Search for the cell housing the specified text and yield its (x, y) center coordinate. 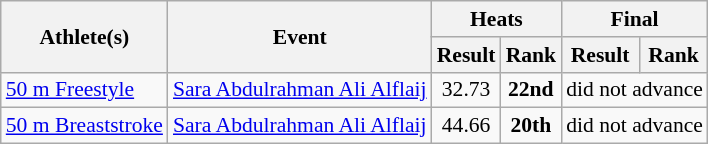
Athlete(s) (84, 36)
Final (634, 19)
Event (300, 36)
44.66 (466, 126)
20th (532, 126)
22nd (532, 90)
50 m Breaststroke (84, 126)
50 m Freestyle (84, 90)
Heats (496, 19)
32.73 (466, 90)
